Search for the cell housing the specified text and yield its [x, y] center coordinate. 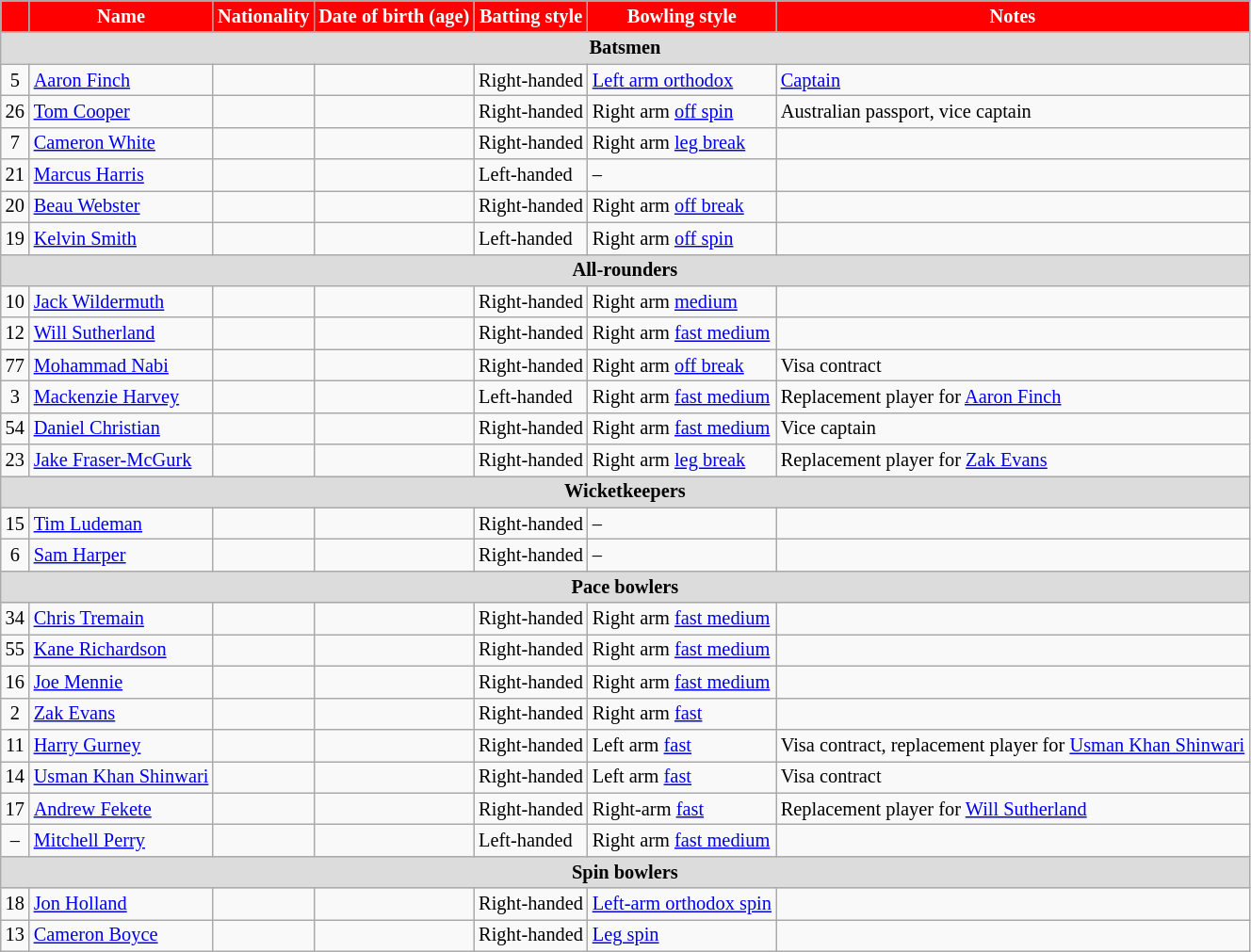
15 [15, 524]
19 [15, 238]
Replacement player for Zak Evans [1013, 460]
Batting style [531, 16]
13 [15, 935]
77 [15, 365]
Zak Evans [121, 714]
18 [15, 904]
Kane Richardson [121, 650]
14 [15, 777]
7 [15, 143]
21 [15, 175]
Spin bowlers [625, 872]
Sam Harper [121, 555]
Cameron Boyce [121, 935]
55 [15, 650]
Leg spin [682, 935]
Captain [1013, 80]
11 [15, 745]
6 [15, 555]
Notes [1013, 16]
Pace bowlers [625, 587]
Vice captain [1013, 428]
20 [15, 206]
Will Sutherland [121, 333]
Usman Khan Shinwari [121, 777]
Mackenzie Harvey [121, 396]
12 [15, 333]
17 [15, 809]
Kelvin Smith [121, 238]
Wicketkeepers [625, 492]
Joe Mennie [121, 682]
All-rounders [625, 270]
Date of birth (age) [394, 16]
Bowling style [682, 16]
Australian passport, vice captain [1013, 111]
Andrew Fekete [121, 809]
Tom Cooper [121, 111]
3 [15, 396]
Right arm fast [682, 714]
10 [15, 301]
Name [121, 16]
5 [15, 80]
Daniel Christian [121, 428]
54 [15, 428]
Jake Fraser-McGurk [121, 460]
Left-arm orthodox spin [682, 904]
Mitchell Perry [121, 840]
Replacement player for Will Sutherland [1013, 809]
Beau Webster [121, 206]
Jon Holland [121, 904]
Tim Ludeman [121, 524]
Jack Wildermuth [121, 301]
Cameron White [121, 143]
Harry Gurney [121, 745]
Right arm medium [682, 301]
Batsmen [625, 48]
Right-arm fast [682, 809]
26 [15, 111]
Left arm orthodox [682, 80]
Mohammad Nabi [121, 365]
Chris Tremain [121, 619]
Nationality [264, 16]
Visa contract, replacement player for Usman Khan Shinwari [1013, 745]
23 [15, 460]
Marcus Harris [121, 175]
16 [15, 682]
Replacement player for Aaron Finch [1013, 396]
34 [15, 619]
Aaron Finch [121, 80]
2 [15, 714]
